Pinpoint the cell where the given text exists, returning its [X, Y] midpoint coordinate. 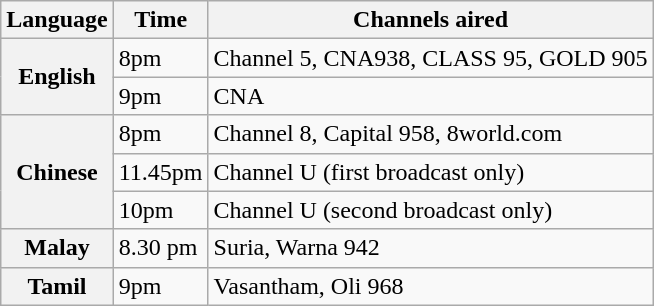
Vasantham, Oli 968 [430, 286]
Chinese [57, 172]
10pm [160, 210]
Channel 8, Capital 958, 8world.com [430, 134]
8.30 pm [160, 248]
Language [57, 20]
Time [160, 20]
Channel 5, CNA938, CLASS 95, GOLD 905 [430, 58]
English [57, 77]
Channels aired [430, 20]
11.45pm [160, 172]
Channel U (second broadcast only) [430, 210]
CNA [430, 96]
Tamil [57, 286]
Malay [57, 248]
Channel U (first broadcast only) [430, 172]
Suria, Warna 942 [430, 248]
